Pinpoint the cell where the given text exists, returning its (X, Y) midpoint coordinate. 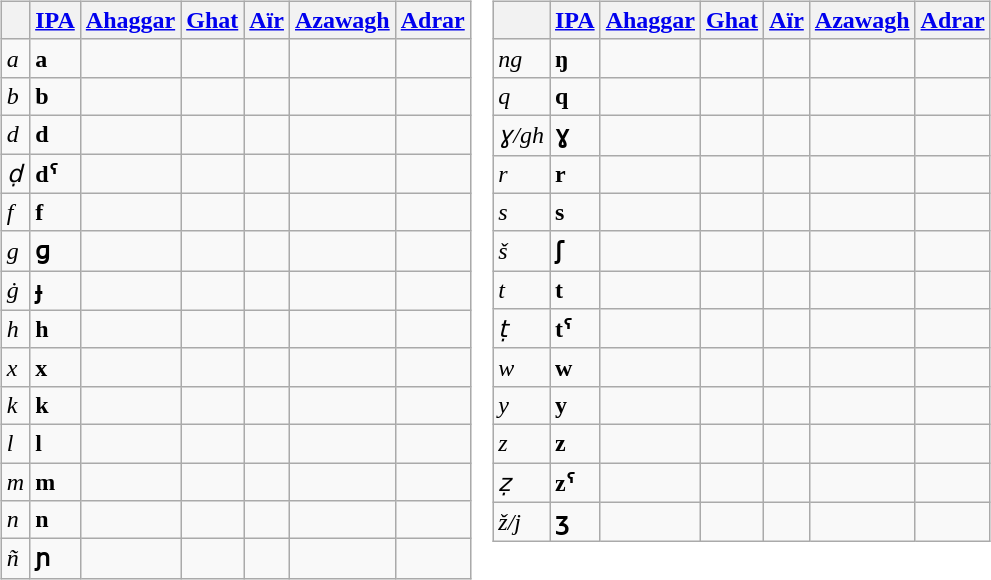
ŋ (576, 58)
ɲ (56, 559)
ž/j (522, 522)
zˤ (576, 482)
ɟ (56, 291)
ṭ (522, 329)
ɡ (56, 251)
g (15, 251)
ɣ/gh (522, 135)
ḍ (15, 174)
tˤ (576, 329)
ɣ (576, 135)
ng (522, 58)
ẓ (522, 482)
dˤ (56, 174)
š (522, 251)
ʒ (576, 522)
ġ (15, 291)
ñ (15, 559)
ʃ (576, 251)
